Determine the (x, y) coordinate at the center of the cell enclosing the given text.  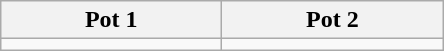
Pot 2 (332, 20)
Pot 1 (112, 20)
